Pinpoint the cell where the given text exists, returning its [x, y] midpoint coordinate. 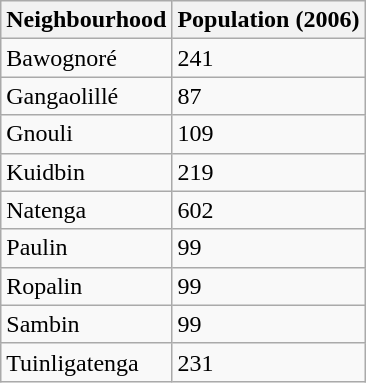
109 [268, 134]
Population (2006) [268, 20]
Sambin [86, 324]
241 [268, 58]
Neighbourhood [86, 20]
Paulin [86, 248]
Gnouli [86, 134]
219 [268, 172]
231 [268, 362]
Ropalin [86, 286]
Tuinligatenga [86, 362]
Natenga [86, 210]
Kuidbin [86, 172]
87 [268, 96]
602 [268, 210]
Bawognoré [86, 58]
Gangaolillé [86, 96]
